From the cell containing the given text, extract its center point as (X, Y) coordinate. 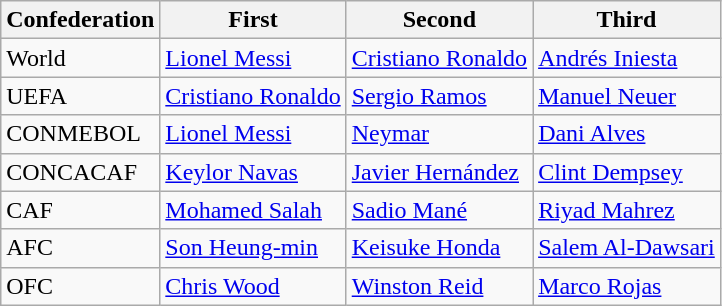
Andrés Iniesta (627, 58)
World (80, 58)
Manuel Neuer (627, 96)
Second (439, 20)
AFC (80, 248)
Sergio Ramos (439, 96)
Dani Alves (627, 134)
CONMEBOL (80, 134)
Clint Dempsey (627, 172)
Keisuke Honda (439, 248)
First (253, 20)
Confederation (80, 20)
Mohamed Salah (253, 210)
CAF (80, 210)
Marco Rojas (627, 286)
Chris Wood (253, 286)
CONCACAF (80, 172)
Winston Reid (439, 286)
UEFA (80, 96)
Javier Hernández (439, 172)
Neymar (439, 134)
OFC (80, 286)
Keylor Navas (253, 172)
Sadio Mané (439, 210)
Third (627, 20)
Salem Al-Dawsari (627, 248)
Riyad Mahrez (627, 210)
Son Heung-min (253, 248)
